Search for the cell housing the specified text and yield its (x, y) center coordinate. 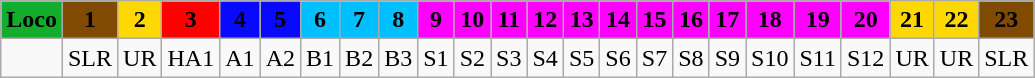
S4 (545, 58)
S12 (865, 58)
4 (240, 20)
S2 (472, 58)
12 (545, 20)
15 (654, 20)
S11 (818, 58)
S6 (618, 58)
10 (472, 20)
S8 (691, 58)
17 (727, 20)
19 (818, 20)
S10 (770, 58)
7 (360, 20)
23 (1006, 20)
6 (320, 20)
11 (509, 20)
21 (912, 20)
B2 (360, 58)
22 (956, 20)
20 (865, 20)
13 (581, 20)
S5 (581, 58)
S9 (727, 58)
S1 (436, 58)
A2 (280, 58)
A1 (240, 58)
14 (618, 20)
HA1 (191, 58)
B1 (320, 58)
3 (191, 20)
16 (691, 20)
1 (90, 20)
8 (398, 20)
9 (436, 20)
S7 (654, 58)
18 (770, 20)
2 (140, 20)
S3 (509, 58)
B3 (398, 58)
Loco (32, 20)
5 (280, 20)
